For the text-containing cell, return its midpoint in (X, Y) coordinate format. 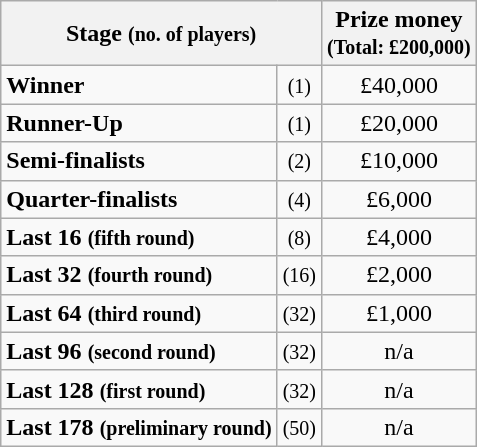
£6,000 (400, 199)
£10,000 (400, 161)
Stage (no. of players) (162, 34)
£20,000 (400, 123)
Last 64 (third round) (139, 313)
Prize money(Total: £200,000) (400, 34)
(16) (299, 275)
(8) (299, 237)
Semi-finalists (139, 161)
Last 32 (fourth round) (139, 275)
£1,000 (400, 313)
Quarter-finalists (139, 199)
Last 128 (first round) (139, 389)
(2) (299, 161)
Last 178 (preliminary round) (139, 427)
£2,000 (400, 275)
Winner (139, 85)
£4,000 (400, 237)
Runner-Up (139, 123)
(50) (299, 427)
(4) (299, 199)
Last 96 (second round) (139, 351)
Last 16 (fifth round) (139, 237)
£40,000 (400, 85)
